Extract the (x, y) coordinate from the center of the cell holding the provided text.  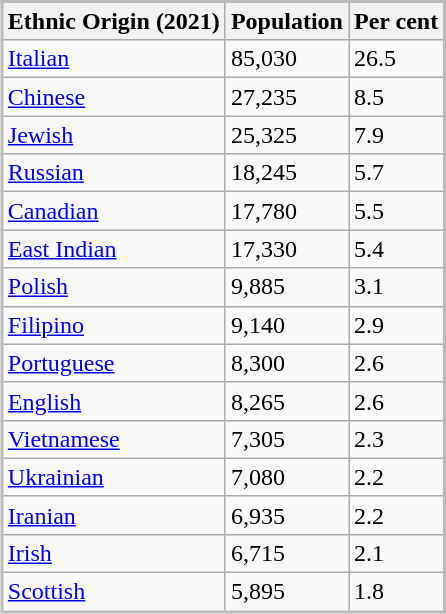
1.8 (396, 592)
8,300 (286, 363)
Ukrainian (114, 477)
17,780 (286, 211)
Irish (114, 554)
7,080 (286, 477)
3.1 (396, 287)
Russian (114, 173)
5.5 (396, 211)
Population (286, 20)
Italian (114, 59)
English (114, 401)
Scottish (114, 592)
9,885 (286, 287)
8,265 (286, 401)
17,330 (286, 249)
Vietnamese (114, 439)
2.1 (396, 554)
6,715 (286, 554)
25,325 (286, 135)
Canadian (114, 211)
Chinese (114, 97)
5,895 (286, 592)
Portuguese (114, 363)
26.5 (396, 59)
Iranian (114, 515)
Jewish (114, 135)
27,235 (286, 97)
5.4 (396, 249)
8.5 (396, 97)
2.3 (396, 439)
Polish (114, 287)
East Indian (114, 249)
5.7 (396, 173)
2.9 (396, 325)
9,140 (286, 325)
Ethnic Origin (2021) (114, 20)
7.9 (396, 135)
Filipino (114, 325)
6,935 (286, 515)
Per cent (396, 20)
7,305 (286, 439)
85,030 (286, 59)
18,245 (286, 173)
